Capture the cell that displays the provided text and extract its (X, Y) central coordinate. 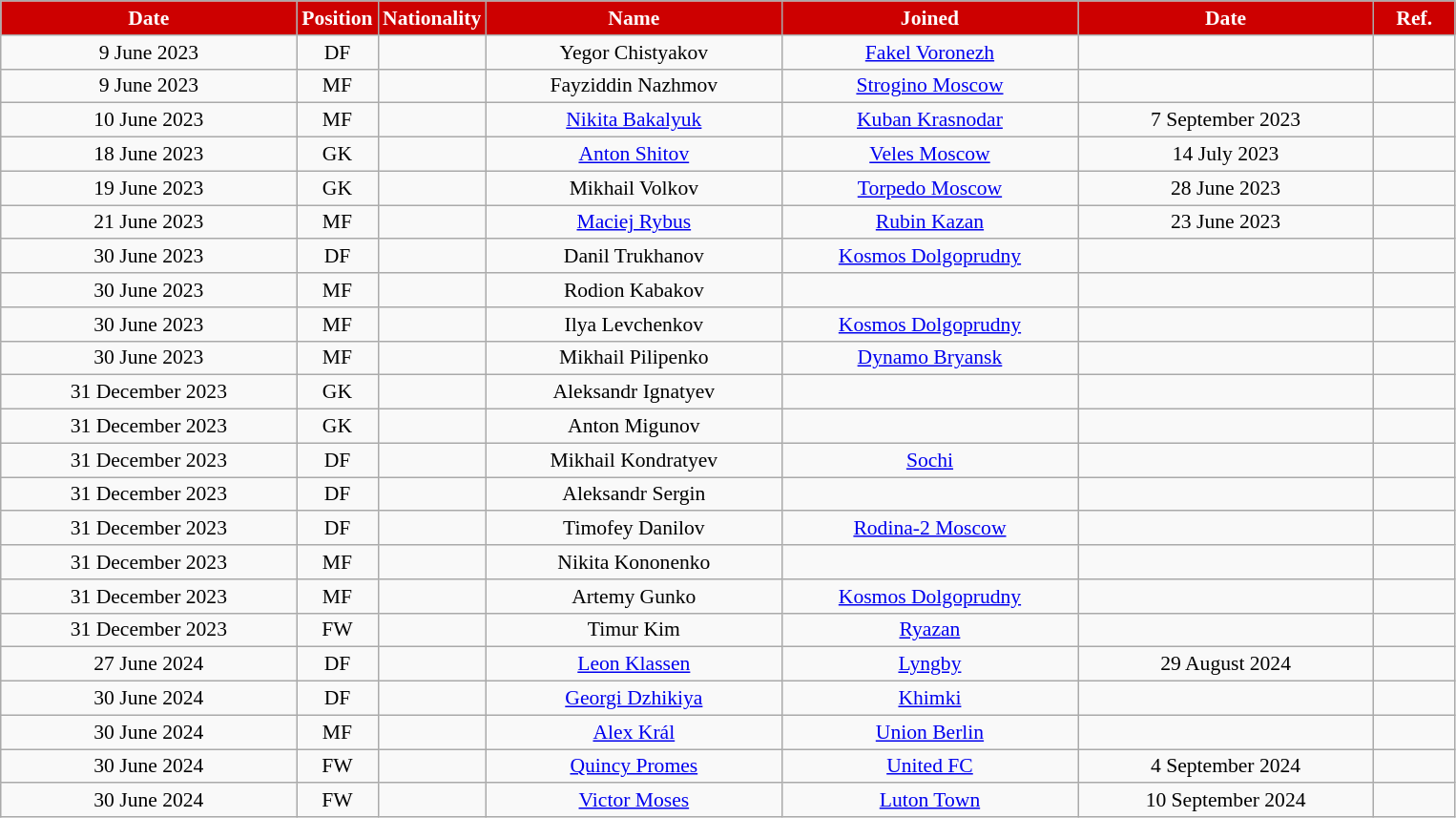
Rodion Kabakov (634, 290)
23 June 2023 (1226, 222)
10 September 2024 (1226, 801)
27 June 2024 (149, 664)
Alex Král (634, 732)
Rodina-2 Moscow (929, 529)
Mikhail Kondratyev (634, 460)
29 August 2024 (1226, 664)
Strogino Moscow (929, 86)
Danil Trukhanov (634, 257)
Torpedo Moscow (929, 188)
Timofey Danilov (634, 529)
Position (338, 18)
Lyngby (929, 664)
Kuban Krasnodar (929, 120)
19 June 2023 (149, 188)
Victor Moses (634, 801)
4 September 2024 (1226, 766)
Mikhail Volkov (634, 188)
7 September 2023 (1226, 120)
Anton Migunov (634, 427)
Sochi (929, 460)
Rubin Kazan (929, 222)
Aleksandr Sergin (634, 494)
Ref. (1414, 18)
Quincy Promes (634, 766)
Union Berlin (929, 732)
Khimki (929, 699)
Leon Klassen (634, 664)
Dynamo Bryansk (929, 358)
Yegor Chistyakov (634, 52)
Timur Kim (634, 630)
United FC (929, 766)
Name (634, 18)
28 June 2023 (1226, 188)
Anton Shitov (634, 155)
Fayziddin Nazhmov (634, 86)
Ilya Levchenkov (634, 325)
18 June 2023 (149, 155)
Georgi Dzhikiya (634, 699)
Nikita Bakalyuk (634, 120)
Maciej Rybus (634, 222)
Nikita Kononenko (634, 562)
Joined (929, 18)
Luton Town (929, 801)
21 June 2023 (149, 222)
Fakel Voronezh (929, 52)
Nationality (431, 18)
14 July 2023 (1226, 155)
Veles Moscow (929, 155)
Ryazan (929, 630)
Aleksandr Ignatyev (634, 392)
10 June 2023 (149, 120)
Mikhail Pilipenko (634, 358)
Artemy Gunko (634, 597)
